For the text-containing cell, return its midpoint in [X, Y] coordinate format. 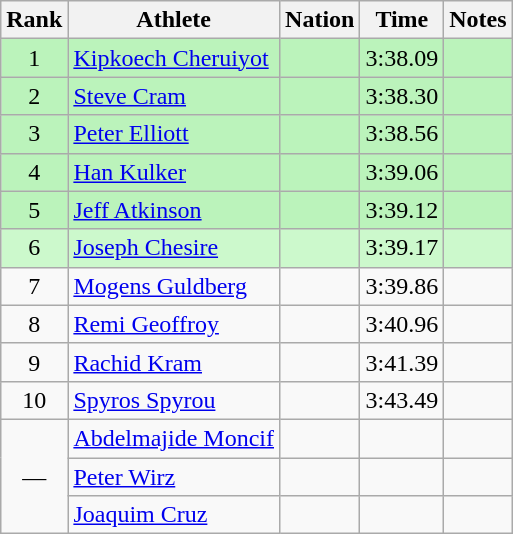
10 [34, 400]
3:39.86 [402, 286]
Peter Wirz [174, 477]
Mogens Guldberg [174, 286]
Rachid Kram [174, 362]
2 [34, 96]
Kipkoech Cheruiyot [174, 58]
3:38.09 [402, 58]
Remi Geoffroy [174, 324]
Han Kulker [174, 172]
Joseph Chesire [174, 248]
3:39.12 [402, 210]
3:38.56 [402, 134]
Nation [320, 20]
Rank [34, 20]
3:43.49 [402, 400]
Spyros Spyrou [174, 400]
Notes [478, 20]
3:40.96 [402, 324]
Athlete [174, 20]
— [34, 476]
3:41.39 [402, 362]
4 [34, 172]
3:39.17 [402, 248]
Jeff Atkinson [174, 210]
3:39.06 [402, 172]
6 [34, 248]
1 [34, 58]
7 [34, 286]
5 [34, 210]
Joaquim Cruz [174, 515]
3 [34, 134]
9 [34, 362]
Peter Elliott [174, 134]
Abdelmajide Moncif [174, 438]
Time [402, 20]
3:38.30 [402, 96]
8 [34, 324]
Steve Cram [174, 96]
